Search for the cell housing the specified text and yield its [X, Y] center coordinate. 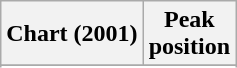
Peakposition [189, 34]
Chart (2001) [72, 34]
